Provide the [x, y] coordinate of the cell's center where the given text is located.  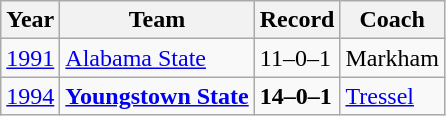
Record [297, 20]
1991 [30, 58]
14–0–1 [297, 96]
Coach [392, 20]
11–0–1 [297, 58]
Year [30, 20]
1994 [30, 96]
Youngstown State [157, 96]
Alabama State [157, 58]
Markham [392, 58]
Tressel [392, 96]
Team [157, 20]
